Pinpoint the cell where the given text exists, returning its [x, y] midpoint coordinate. 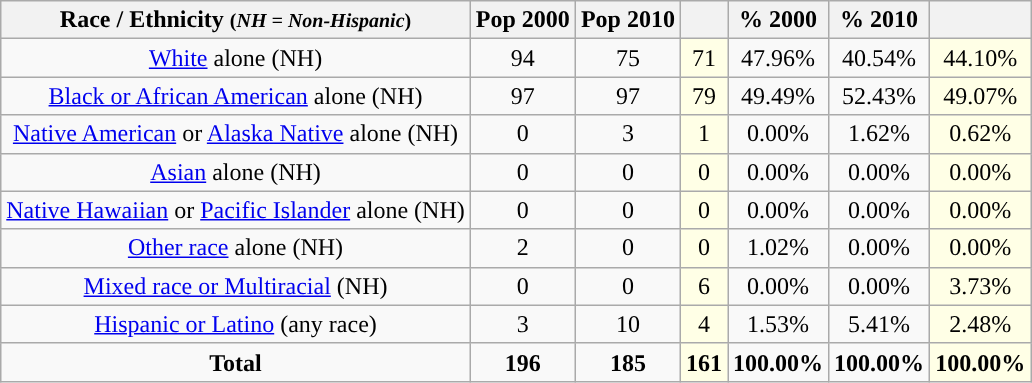
2 [522, 248]
Mixed race or Multiracial (NH) [236, 286]
Pop 2010 [628, 20]
Pop 2000 [522, 20]
1 [704, 134]
Black or African American alone (NH) [236, 96]
79 [704, 96]
47.96% [778, 58]
49.07% [980, 96]
52.43% [880, 96]
4 [704, 324]
Total [236, 362]
1.53% [778, 324]
1.02% [778, 248]
Hispanic or Latino (any race) [236, 324]
1.62% [880, 134]
71 [704, 58]
49.49% [778, 96]
White alone (NH) [236, 58]
Native Hawaiian or Pacific Islander alone (NH) [236, 210]
% 2000 [778, 20]
Race / Ethnicity (NH = Non-Hispanic) [236, 20]
44.10% [980, 58]
0.62% [980, 134]
Asian alone (NH) [236, 172]
196 [522, 362]
40.54% [880, 58]
% 2010 [880, 20]
10 [628, 324]
Native American or Alaska Native alone (NH) [236, 134]
185 [628, 362]
94 [522, 58]
Other race alone (NH) [236, 248]
2.48% [980, 324]
3.73% [980, 286]
75 [628, 58]
5.41% [880, 324]
161 [704, 362]
6 [704, 286]
